Detect which cell encompasses the target text, then output its [x, y] center coordinate. 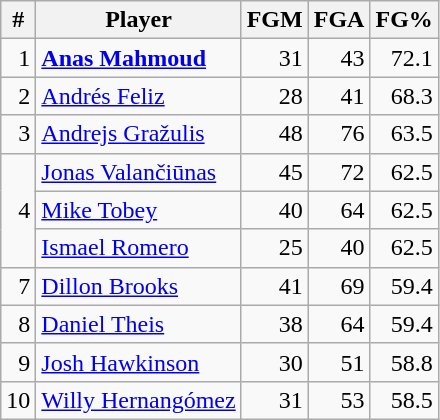
4 [18, 210]
28 [274, 96]
8 [18, 324]
9 [18, 362]
Mike Tobey [138, 210]
3 [18, 134]
51 [339, 362]
Andrés Feliz [138, 96]
68.3 [404, 96]
FGA [339, 20]
10 [18, 400]
Jonas Valančiūnas [138, 172]
72 [339, 172]
FG% [404, 20]
38 [274, 324]
Anas Mahmoud [138, 58]
2 [18, 96]
1 [18, 58]
25 [274, 248]
Josh Hawkinson [138, 362]
58.8 [404, 362]
43 [339, 58]
45 [274, 172]
Willy Hernangómez [138, 400]
Ismael Romero [138, 248]
69 [339, 286]
72.1 [404, 58]
Dillon Brooks [138, 286]
76 [339, 134]
Daniel Theis [138, 324]
7 [18, 286]
# [18, 20]
FGM [274, 20]
Andrejs Gražulis [138, 134]
30 [274, 362]
48 [274, 134]
63.5 [404, 134]
Player [138, 20]
53 [339, 400]
58.5 [404, 400]
